Return the [X, Y] coordinate for the center point of the cell that contains the specified text.  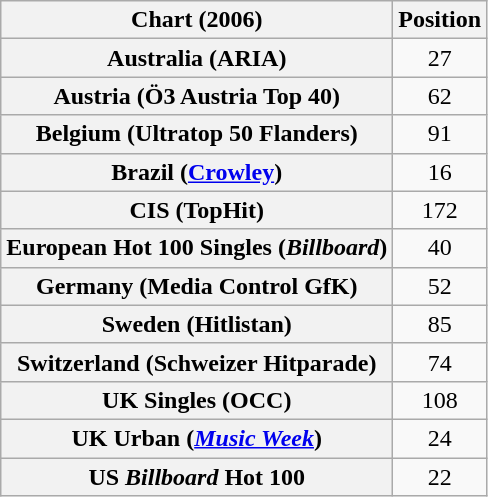
Austria (Ö3 Austria Top 40) [197, 96]
52 [440, 286]
UK Singles (OCC) [197, 400]
85 [440, 324]
22 [440, 477]
62 [440, 96]
UK Urban (Music Week) [197, 438]
European Hot 100 Singles (Billboard) [197, 248]
Chart (2006) [197, 20]
40 [440, 248]
172 [440, 210]
108 [440, 400]
Germany (Media Control GfK) [197, 286]
Sweden (Hitlistan) [197, 324]
Australia (ARIA) [197, 58]
Brazil (Crowley) [197, 172]
CIS (TopHit) [197, 210]
Belgium (Ultratop 50 Flanders) [197, 134]
Position [440, 20]
24 [440, 438]
27 [440, 58]
US Billboard Hot 100 [197, 477]
91 [440, 134]
16 [440, 172]
Switzerland (Schweizer Hitparade) [197, 362]
74 [440, 362]
